Search for the cell housing the specified text and yield its [x, y] center coordinate. 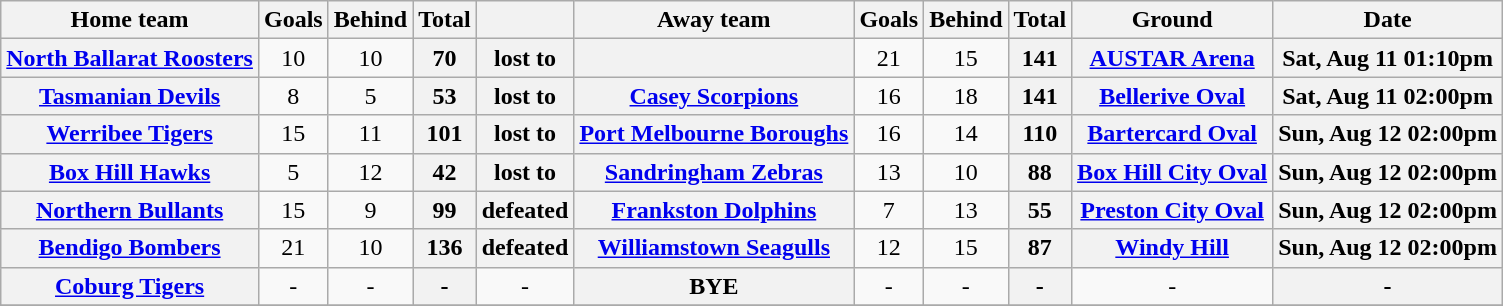
Away team [714, 20]
North Ballarat Roosters [130, 58]
110 [1040, 134]
Box Hill City Oval [1172, 172]
Sat, Aug 11 01:10pm [1388, 58]
BYE [714, 286]
88 [1040, 172]
Coburg Tigers [130, 286]
11 [370, 134]
Williamstown Seagulls [714, 248]
9 [370, 210]
53 [445, 96]
Bellerive Oval [1172, 96]
42 [445, 172]
18 [966, 96]
Preston City Oval [1172, 210]
55 [1040, 210]
Frankston Dolphins [714, 210]
70 [445, 58]
Date [1388, 20]
AUSTAR Arena [1172, 58]
Box Hill Hawks [130, 172]
87 [1040, 248]
Northern Bullants [130, 210]
Ground [1172, 20]
101 [445, 134]
Sandringham Zebras [714, 172]
7 [889, 210]
Windy Hill [1172, 248]
Bartercard Oval [1172, 134]
136 [445, 248]
Casey Scorpions [714, 96]
Home team [130, 20]
Sat, Aug 11 02:00pm [1388, 96]
Tasmanian Devils [130, 96]
Werribee Tigers [130, 134]
99 [445, 210]
8 [293, 96]
14 [966, 134]
Bendigo Bombers [130, 248]
Port Melbourne Boroughs [714, 134]
